Search for the cell housing the specified text and yield its (X, Y) center coordinate. 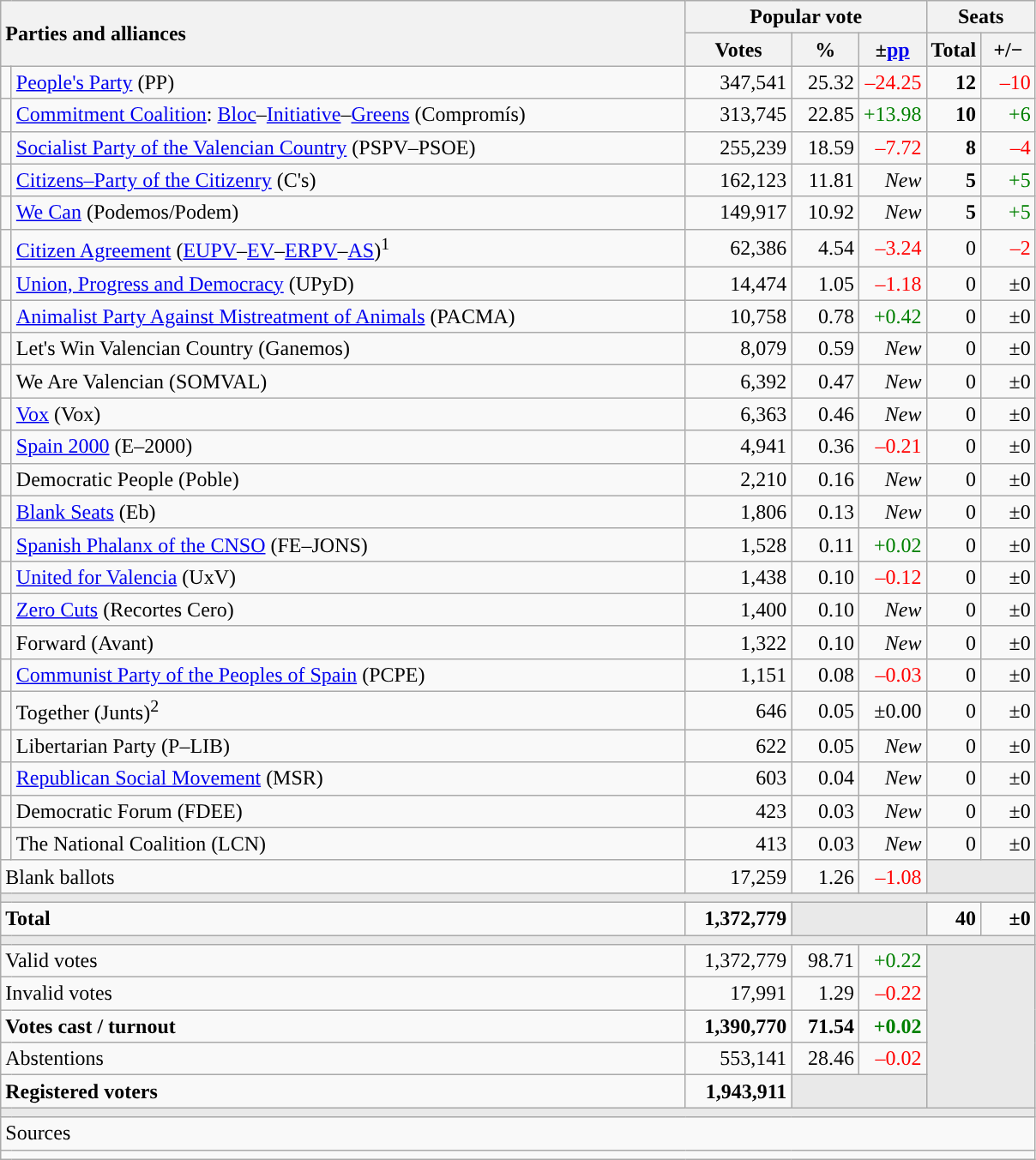
–0.02 (892, 1059)
622 (738, 746)
Let's Win Valencian Country (Ganemos) (348, 349)
4.54 (825, 249)
1,528 (738, 544)
603 (738, 778)
6,363 (738, 414)
–4 (1009, 147)
Votes cast / turnout (343, 1026)
Democratic Forum (FDEE) (348, 811)
Together (Junts)2 (348, 712)
Libertarian Party (P–LIB) (348, 746)
11.81 (825, 180)
–1.08 (892, 876)
347,541 (738, 82)
Commitment Coalition: Bloc–Initiative–Greens (Compromís) (348, 115)
1,438 (738, 577)
The National Coalition (LCN) (348, 844)
0.59 (825, 349)
1,806 (738, 512)
149,917 (738, 213)
Votes (738, 50)
–0.03 (892, 675)
Forward (Avant) (348, 642)
Vox (Vox) (348, 414)
10,758 (738, 316)
–7.72 (892, 147)
We Can (Podemos/Podem) (348, 213)
±0.00 (892, 712)
0.47 (825, 382)
0.78 (825, 316)
1,390,770 (738, 1026)
14,474 (738, 284)
Citizens–Party of the Citizenry (C's) (348, 180)
±pp (892, 50)
553,141 (738, 1059)
2,210 (738, 479)
18.59 (825, 147)
28.46 (825, 1059)
+6 (1009, 115)
Spain 2000 (E–2000) (348, 447)
8 (954, 147)
6,392 (738, 382)
+/− (1009, 50)
Abstentions (343, 1059)
10.92 (825, 213)
255,239 (738, 147)
0.11 (825, 544)
1,151 (738, 675)
–3.24 (892, 249)
–0.21 (892, 447)
10 (954, 115)
646 (738, 712)
1,400 (738, 610)
–0.22 (892, 994)
Socialist Party of the Valencian Country (PSPV–PSOE) (348, 147)
Animalist Party Against Mistreatment of Animals (PACMA) (348, 316)
Union, Progress and Democracy (UPyD) (348, 284)
1,322 (738, 642)
Blank ballots (343, 876)
Democratic People (Poble) (348, 479)
Communist Party of the Peoples of Spain (PCPE) (348, 675)
22.85 (825, 115)
0.04 (825, 778)
+13.98 (892, 115)
4,941 (738, 447)
98.71 (825, 961)
Valid votes (343, 961)
Zero Cuts (Recortes Cero) (348, 610)
12 (954, 82)
Invalid votes (343, 994)
17,259 (738, 876)
0.16 (825, 479)
–2 (1009, 249)
% (825, 50)
40 (954, 918)
Popular vote (806, 17)
–1.18 (892, 284)
1.29 (825, 994)
413 (738, 844)
Parties and alliances (343, 33)
8,079 (738, 349)
0.46 (825, 414)
Citizen Agreement (EUPV–EV–ERPV–AS)1 (348, 249)
Spanish Phalanx of the CNSO (FE–JONS) (348, 544)
People's Party (PP) (348, 82)
Registered voters (343, 1091)
0.13 (825, 512)
Sources (518, 1133)
–10 (1009, 82)
423 (738, 811)
+0.22 (892, 961)
17,991 (738, 994)
–24.25 (892, 82)
–0.12 (892, 577)
25.32 (825, 82)
1.05 (825, 284)
71.54 (825, 1026)
0.08 (825, 675)
0.36 (825, 447)
62,386 (738, 249)
1,943,911 (738, 1091)
We Are Valencian (SOMVAL) (348, 382)
United for Valencia (UxV) (348, 577)
Blank Seats (Eb) (348, 512)
+0.42 (892, 316)
313,745 (738, 115)
Seats (981, 17)
1.26 (825, 876)
162,123 (738, 180)
Republican Social Movement (MSR) (348, 778)
